Capture the cell that displays the provided text and extract its (x, y) central coordinate. 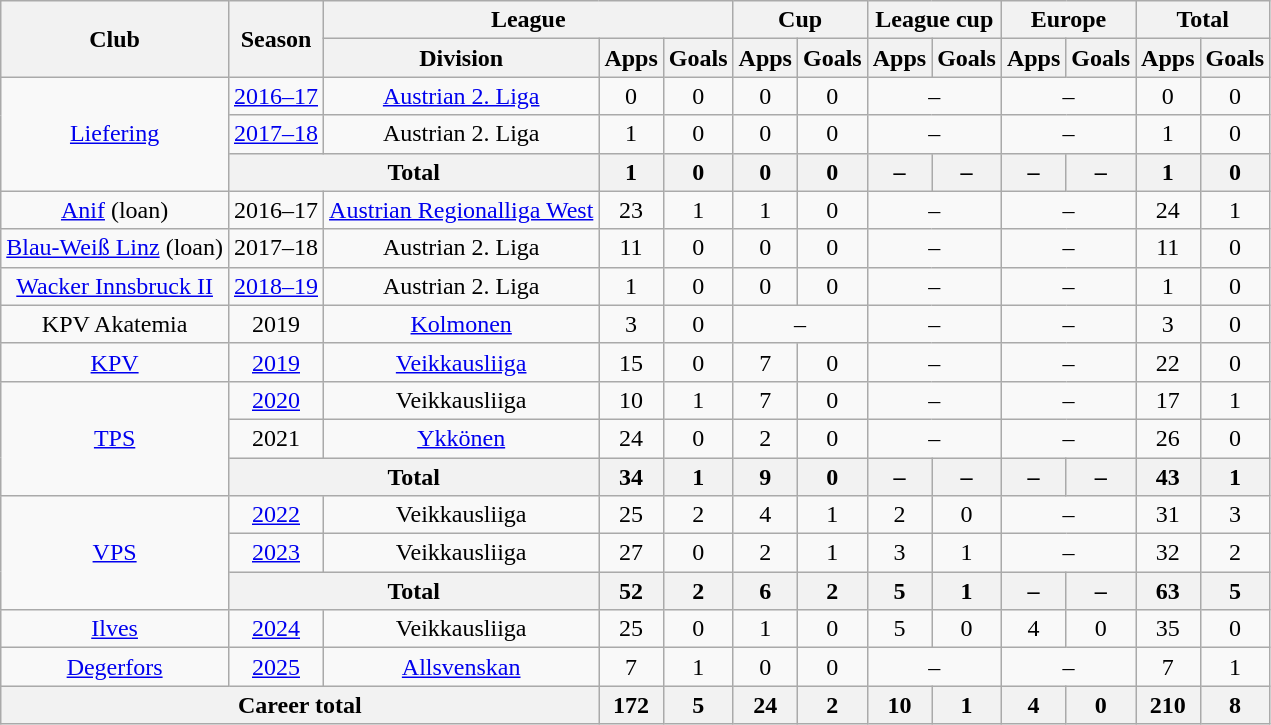
Austrian Regionalliga West (462, 210)
Liefering (115, 134)
52 (631, 591)
League cup (934, 20)
43 (1168, 477)
Europe (1068, 20)
2023 (276, 553)
KPV (115, 362)
Wacker Innsbruck II (115, 286)
Degerfors (115, 667)
Club (115, 39)
17 (1168, 400)
2022 (276, 515)
Ykkönen (462, 438)
Allsvenskan (462, 667)
27 (631, 553)
VPS (115, 553)
Blau-Weiß Linz (loan) (115, 248)
Division (462, 58)
15 (631, 362)
2025 (276, 667)
26 (1168, 438)
6 (765, 591)
2020 (276, 400)
172 (631, 705)
KPV Akatemia (115, 324)
32 (1168, 553)
34 (631, 477)
9 (765, 477)
Season (276, 39)
Cup (800, 20)
TPS (115, 438)
2024 (276, 629)
22 (1168, 362)
210 (1168, 705)
31 (1168, 515)
Anif (loan) (115, 210)
2018–19 (276, 286)
35 (1168, 629)
63 (1168, 591)
Ilves (115, 629)
Career total (300, 705)
8 (1235, 705)
23 (631, 210)
League (529, 20)
2021 (276, 438)
Kolmonen (462, 324)
